Scan for the cell matching the given text and deliver its [x, y] coordinate at center. 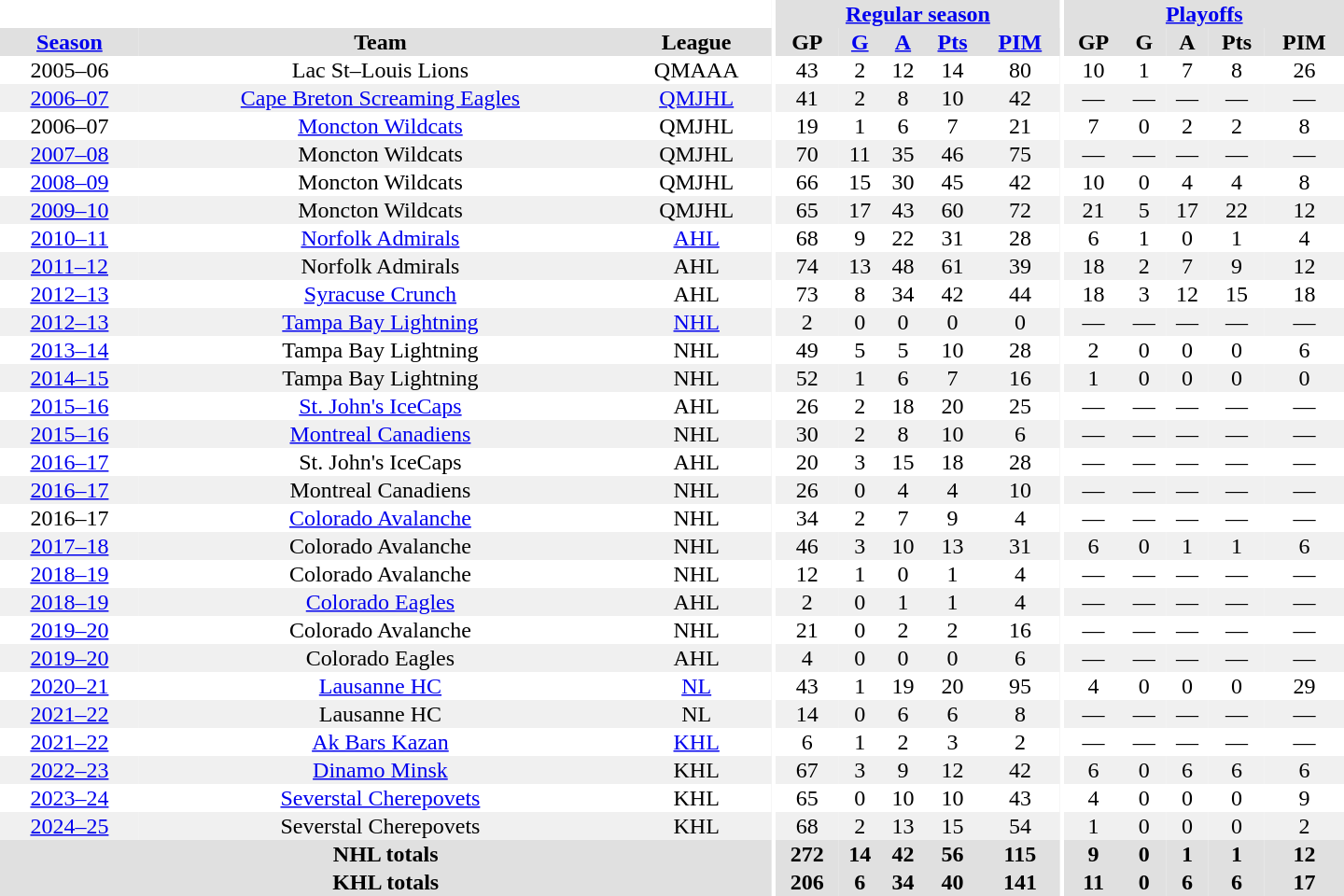
2024–25 [69, 826]
KHL totals [385, 882]
44 [1019, 294]
2013–14 [69, 350]
141 [1019, 882]
2007–08 [69, 154]
52 [806, 378]
75 [1019, 154]
49 [806, 350]
2008–09 [69, 182]
39 [1019, 266]
2011–12 [69, 266]
2005–06 [69, 70]
95 [1019, 686]
2014–15 [69, 378]
66 [806, 182]
115 [1019, 854]
Syracuse Crunch [381, 294]
Dinamo Minsk [381, 770]
2022–23 [69, 770]
2010–11 [69, 238]
Playoffs [1204, 14]
Lac St–Louis Lions [381, 70]
35 [903, 154]
72 [1019, 210]
70 [806, 154]
2009–10 [69, 210]
Regular season [917, 14]
206 [806, 882]
NHL totals [385, 854]
45 [953, 182]
Season [69, 42]
272 [806, 854]
Team [381, 42]
60 [953, 210]
73 [806, 294]
74 [806, 266]
League [696, 42]
25 [1019, 406]
61 [953, 266]
54 [1019, 826]
2017–18 [69, 546]
2020–21 [69, 686]
2023–24 [69, 798]
56 [953, 854]
41 [806, 98]
QMAAA [696, 70]
40 [953, 882]
48 [903, 266]
29 [1305, 686]
Ak Bars Kazan [381, 742]
Cape Breton Screaming Eagles [381, 98]
67 [806, 770]
80 [1019, 70]
